Output the (X, Y) coordinate of the center of the cell containing the given text.  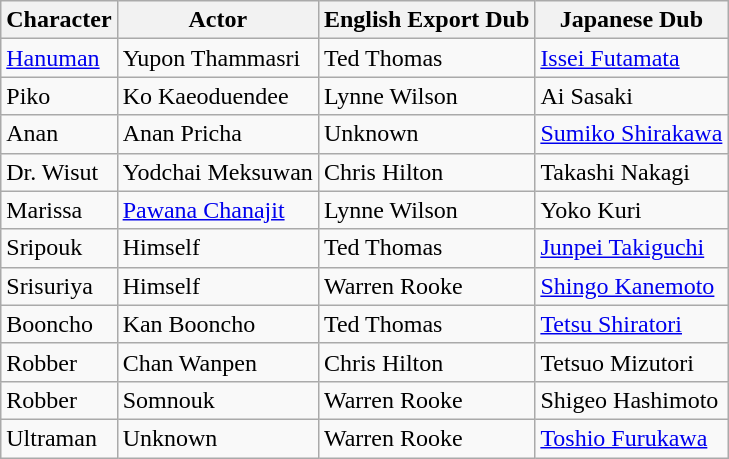
Character (59, 20)
Ai Sasaki (632, 96)
Piko (59, 96)
Japanese Dub (632, 20)
Tetsuo Mizutori (632, 362)
Junpei Takiguchi (632, 248)
English Export Dub (426, 20)
Dr. Wisut (59, 172)
Somnouk (218, 400)
Ko Kaeoduendee (218, 96)
Sripouk (59, 248)
Tetsu Shiratori (632, 324)
Actor (218, 20)
Srisuriya (59, 286)
Yoko Kuri (632, 210)
Yodchai Meksuwan (218, 172)
Pawana Chanajit (218, 210)
Marissa (59, 210)
Anan (59, 134)
Issei Futamata (632, 58)
Chan Wanpen (218, 362)
Kan Booncho (218, 324)
Shingo Kanemoto (632, 286)
Toshio Furukawa (632, 438)
Takashi Nakagi (632, 172)
Booncho (59, 324)
Yupon Thammasri (218, 58)
Hanuman (59, 58)
Ultraman (59, 438)
Sumiko Shirakawa (632, 134)
Anan Pricha (218, 134)
Shigeo Hashimoto (632, 400)
